Return the [x, y] coordinate for the center point of the cell that contains the specified text.  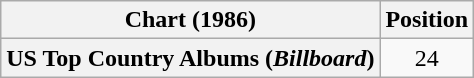
24 [427, 58]
Position [427, 20]
Chart (1986) [190, 20]
US Top Country Albums (Billboard) [190, 58]
